Extract the [X, Y] coordinate from the center of the cell holding the provided text.  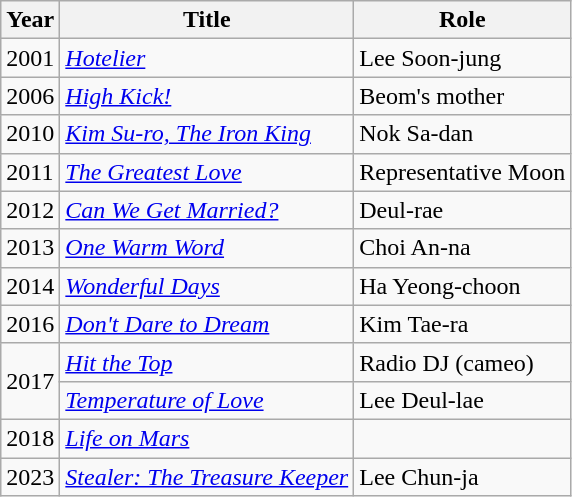
Hit the Top [207, 362]
Deul-rae [462, 210]
Title [207, 20]
The Greatest Love [207, 172]
2016 [30, 324]
Beom's mother [462, 96]
Role [462, 20]
High Kick! [207, 96]
Life on Mars [207, 438]
Nok Sa-dan [462, 134]
Representative Moon [462, 172]
2023 [30, 477]
2010 [30, 134]
Don't Dare to Dream [207, 324]
Lee Chun-ja [462, 477]
2013 [30, 248]
2017 [30, 381]
Lee Soon-jung [462, 58]
Lee Deul-lae [462, 400]
Year [30, 20]
Temperature of Love [207, 400]
2011 [30, 172]
2012 [30, 210]
Kim Tae-ra [462, 324]
Can We Get Married? [207, 210]
Radio DJ (cameo) [462, 362]
Choi An-na [462, 248]
2018 [30, 438]
Wonderful Days [207, 286]
2014 [30, 286]
One Warm Word [207, 248]
Kim Su-ro, The Iron King [207, 134]
2001 [30, 58]
2006 [30, 96]
Stealer: The Treasure Keeper [207, 477]
Ha Yeong-choon [462, 286]
Hotelier [207, 58]
